Scan for the cell matching the given text and deliver its [x, y] coordinate at center. 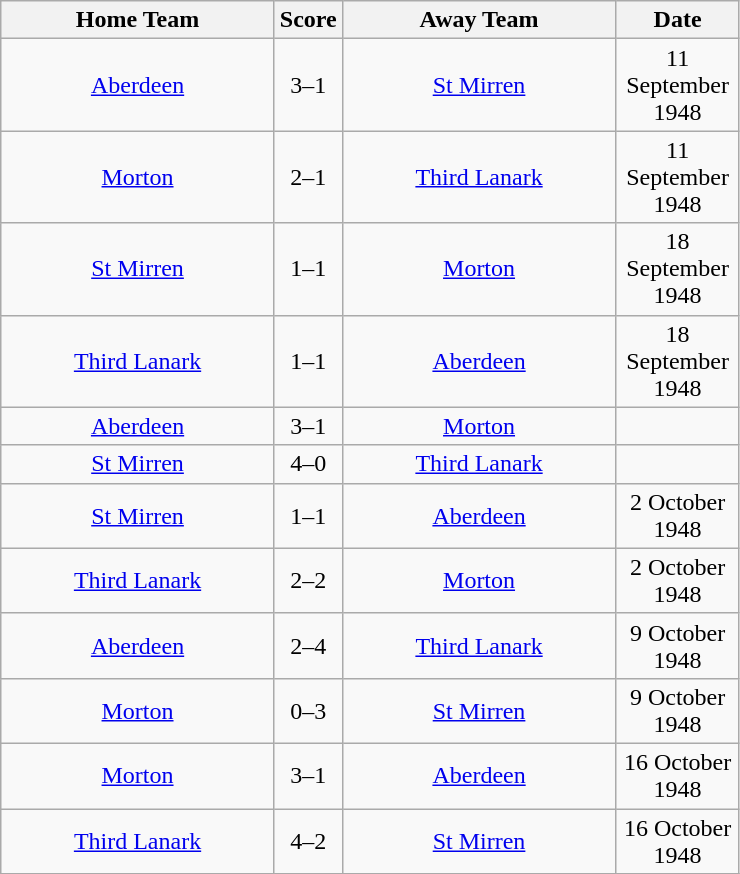
Home Team [138, 20]
2–4 [308, 646]
2–2 [308, 580]
4–0 [308, 464]
4–2 [308, 840]
0–3 [308, 710]
2–1 [308, 177]
Score [308, 20]
Away Team [479, 20]
Date [678, 20]
